For the text-containing cell, return its midpoint in (x, y) coordinate format. 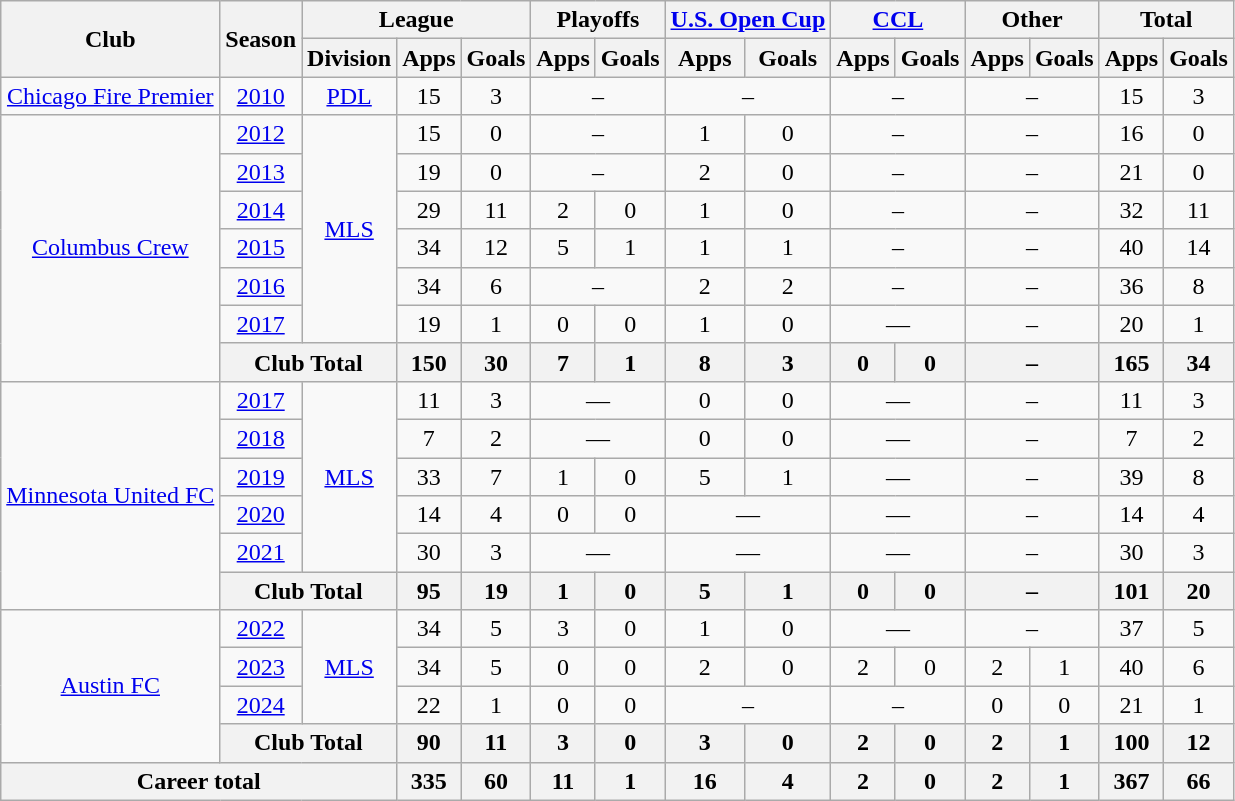
36 (1131, 286)
2016 (261, 286)
Austin FC (110, 686)
Total (1166, 20)
33 (429, 477)
Columbus Crew (110, 248)
Career total (199, 781)
2020 (261, 515)
335 (429, 781)
Division (350, 58)
90 (429, 743)
2012 (261, 134)
2019 (261, 477)
2010 (261, 96)
U.S. Open Cup (748, 20)
2024 (261, 705)
Chicago Fire Premier (110, 96)
165 (1131, 362)
2014 (261, 210)
CCL (898, 20)
Season (261, 39)
32 (1131, 210)
39 (1131, 477)
Club (110, 39)
101 (1131, 591)
PDL (350, 96)
League (416, 20)
37 (1131, 629)
2013 (261, 172)
Other (1032, 20)
29 (429, 210)
22 (429, 705)
60 (496, 781)
367 (1131, 781)
100 (1131, 743)
66 (1199, 781)
2021 (261, 553)
2022 (261, 629)
2023 (261, 667)
2015 (261, 248)
Minnesota United FC (110, 495)
150 (429, 362)
Playoffs (598, 20)
2018 (261, 438)
95 (429, 591)
